Output the [X, Y] coordinate of the center of the cell containing the given text.  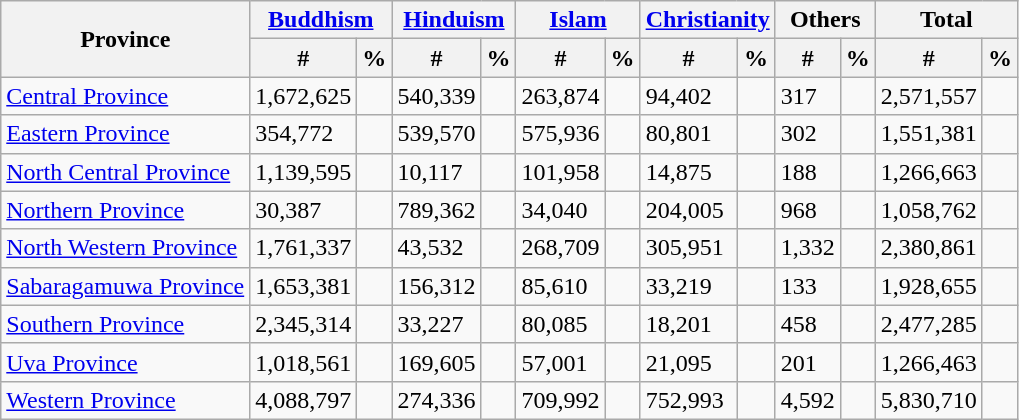
85,610 [560, 286]
1,266,663 [928, 172]
Uva Province [126, 362]
101,958 [560, 172]
1,139,595 [304, 172]
317 [808, 96]
188 [808, 172]
274,336 [436, 400]
43,532 [436, 248]
18,201 [688, 324]
354,772 [304, 134]
Northern Province [126, 210]
540,339 [436, 96]
169,605 [436, 362]
201 [808, 362]
Others [825, 20]
305,951 [688, 248]
5,830,710 [928, 400]
458 [808, 324]
21,095 [688, 362]
2,571,557 [928, 96]
80,801 [688, 134]
709,992 [560, 400]
57,001 [560, 362]
Western Province [126, 400]
Central Province [126, 96]
34,040 [560, 210]
1,058,762 [928, 210]
33,227 [436, 324]
1,761,337 [304, 248]
Total [946, 20]
Eastern Province [126, 134]
1,332 [808, 248]
575,936 [560, 134]
Southern Province [126, 324]
789,362 [436, 210]
10,117 [436, 172]
Christianity [708, 20]
302 [808, 134]
133 [808, 286]
2,380,861 [928, 248]
94,402 [688, 96]
4,088,797 [304, 400]
North Central Province [126, 172]
14,875 [688, 172]
1,928,655 [928, 286]
968 [808, 210]
156,312 [436, 286]
33,219 [688, 286]
Hinduism [454, 20]
80,085 [560, 324]
Islam [578, 20]
204,005 [688, 210]
1,266,463 [928, 362]
1,018,561 [304, 362]
539,570 [436, 134]
1,653,381 [304, 286]
752,993 [688, 400]
268,709 [560, 248]
2,477,285 [928, 324]
1,672,625 [304, 96]
30,387 [304, 210]
2,345,314 [304, 324]
North Western Province [126, 248]
Province [126, 39]
1,551,381 [928, 134]
Buddhism [321, 20]
263,874 [560, 96]
Sabaragamuwa Province [126, 286]
4,592 [808, 400]
